Identify which cell holds the provided text, then report its [X, Y] central coordinate. 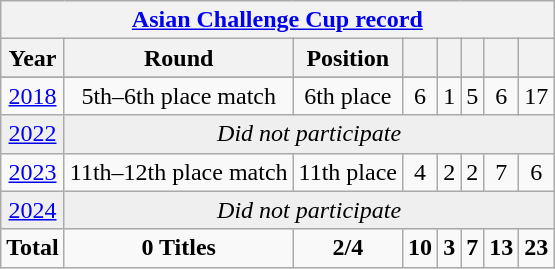
23 [536, 248]
11th place [348, 172]
2022 [33, 134]
3 [450, 248]
Asian Challenge Cup record [278, 20]
0 Titles [178, 248]
5th–6th place match [178, 96]
1 [450, 96]
Total [33, 248]
4 [420, 172]
Round [178, 58]
2/4 [348, 248]
5 [472, 96]
10 [420, 248]
13 [502, 248]
6th place [348, 96]
2024 [33, 210]
17 [536, 96]
Position [348, 58]
2018 [33, 96]
Year [33, 58]
2023 [33, 172]
11th–12th place match [178, 172]
